From the cell containing the given text, extract its center point as [x, y] coordinate. 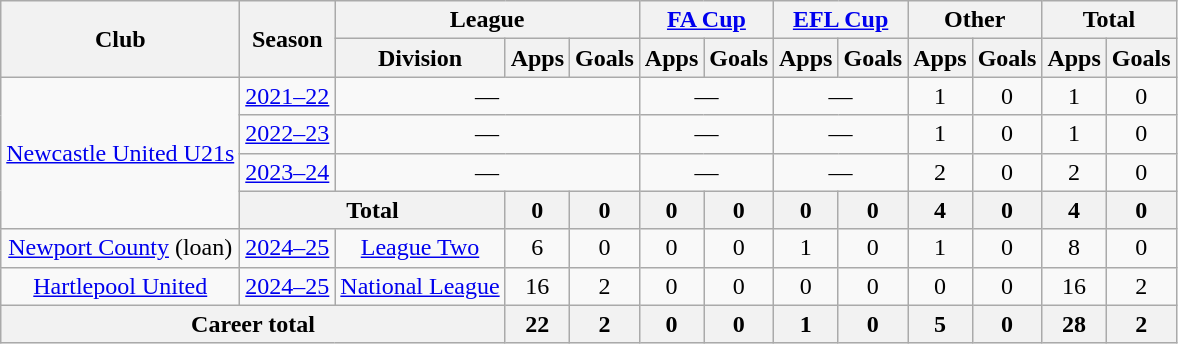
EFL Cup [841, 20]
8 [1074, 248]
Career total [253, 324]
FA Cup [706, 20]
Hartlepool United [120, 286]
National League [420, 286]
Season [288, 39]
2022–23 [288, 134]
League [487, 20]
Club [120, 39]
2021–22 [288, 96]
6 [537, 248]
Other [975, 20]
5 [940, 324]
Division [420, 58]
League Two [420, 248]
28 [1074, 324]
2023–24 [288, 172]
Newport County (loan) [120, 248]
22 [537, 324]
Newcastle United U21s [120, 153]
